Determine the [x, y] coordinate at the center of the cell enclosing the given text.  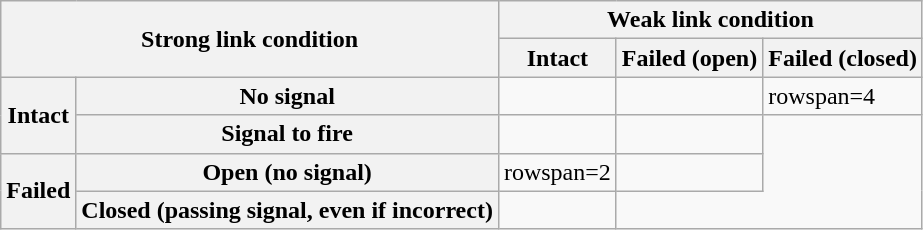
Closed (passing signal, even if incorrect) [288, 210]
Strong link condition [250, 39]
Weak link condition [710, 20]
rowspan=4 [843, 96]
Failed [38, 191]
No signal [288, 96]
Signal to fire [288, 134]
Open (no signal) [288, 172]
rowspan=2 [557, 172]
Failed (open) [689, 58]
Failed (closed) [843, 58]
